Return [x, y] of the center of cell containing provided text 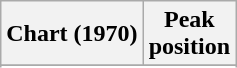
Peak position [189, 34]
Chart (1970) [72, 34]
